Return (x, y) of the center of cell containing provided text 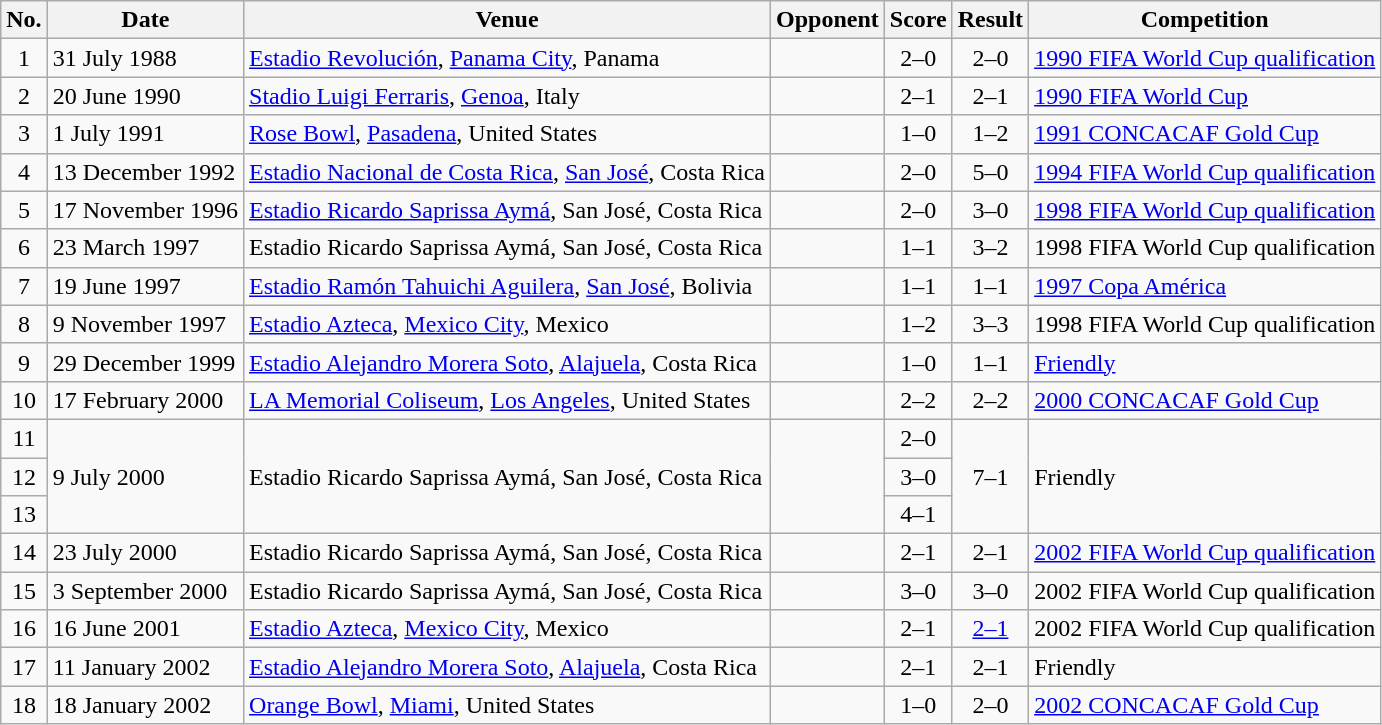
18 (24, 705)
8 (24, 324)
No. (24, 20)
1991 CONCACAF Gold Cup (1205, 134)
14 (24, 553)
3–3 (990, 324)
10 (24, 400)
2000 CONCACAF Gold Cup (1205, 400)
2 (24, 96)
13 (24, 515)
2002 CONCACAF Gold Cup (1205, 705)
6 (24, 248)
5 (24, 210)
17 November 1996 (145, 210)
18 January 2002 (145, 705)
Date (145, 20)
16 June 2001 (145, 629)
Stadio Luigi Ferraris, Genoa, Italy (508, 96)
16 (24, 629)
11 January 2002 (145, 667)
13 December 1992 (145, 172)
17 (24, 667)
23 July 2000 (145, 553)
17 February 2000 (145, 400)
Result (990, 20)
3 (24, 134)
20 June 1990 (145, 96)
3 September 2000 (145, 591)
31 July 1988 (145, 58)
Estadio Ramón Tahuichi Aguilera, San José, Bolivia (508, 286)
1997 Copa América (1205, 286)
1 July 1991 (145, 134)
Competition (1205, 20)
11 (24, 438)
29 December 1999 (145, 362)
9 July 2000 (145, 476)
Estadio Revolución, Panama City, Panama (508, 58)
Estadio Nacional de Costa Rica, San José, Costa Rica (508, 172)
19 June 1997 (145, 286)
12 (24, 477)
7–1 (990, 476)
Orange Bowl, Miami, United States (508, 705)
23 March 1997 (145, 248)
Opponent (827, 20)
9 November 1997 (145, 324)
5–0 (990, 172)
3–2 (990, 248)
4–1 (918, 515)
Venue (508, 20)
15 (24, 591)
1994 FIFA World Cup qualification (1205, 172)
7 (24, 286)
LA Memorial Coliseum, Los Angeles, United States (508, 400)
1990 FIFA World Cup (1205, 96)
Score (918, 20)
1 (24, 58)
1990 FIFA World Cup qualification (1205, 58)
9 (24, 362)
4 (24, 172)
Rose Bowl, Pasadena, United States (508, 134)
